Detect which cell encompasses the target text, then output its (x, y) center coordinate. 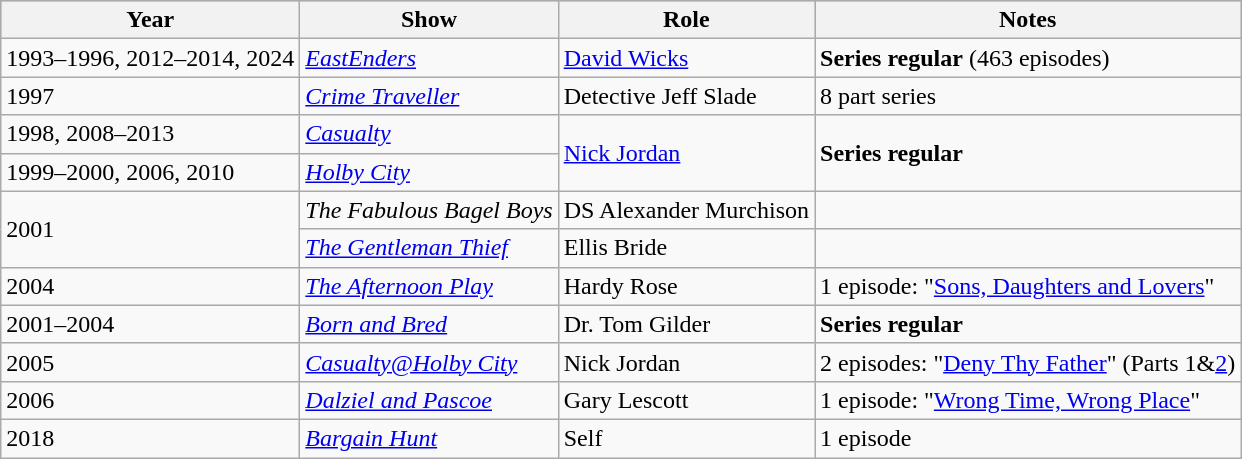
1997 (150, 96)
Gary Lescott (686, 400)
2004 (150, 286)
Show (429, 20)
Ellis Bride (686, 248)
David Wicks (686, 58)
Detective Jeff Slade (686, 96)
Casualty (429, 134)
Dalziel and Pascoe (429, 400)
Casualty@Holby City (429, 362)
8 part series (1028, 96)
1999–2000, 2006, 2010 (150, 172)
2006 (150, 400)
1 episode (1028, 438)
DS Alexander Murchison (686, 210)
1998, 2008–2013 (150, 134)
2001–2004 (150, 324)
2018 (150, 438)
Born and Bred (429, 324)
The Gentleman Thief (429, 248)
Series regular (463 episodes) (1028, 58)
The Fabulous Bagel Boys (429, 210)
1 episode: "Wrong Time, Wrong Place" (1028, 400)
Self (686, 438)
2 episodes: "Deny Thy Father" (Parts 1&2) (1028, 362)
1993–1996, 2012–2014, 2024 (150, 58)
EastEnders (429, 58)
Holby City (429, 172)
2005 (150, 362)
2001 (150, 229)
Crime Traveller (429, 96)
Notes (1028, 20)
Dr. Tom Gilder (686, 324)
The Afternoon Play (429, 286)
Role (686, 20)
Year (150, 20)
Hardy Rose (686, 286)
Bargain Hunt (429, 438)
1 episode: "Sons, Daughters and Lovers" (1028, 286)
